Locate the cell with the specified text and output its (X, Y) center coordinate. 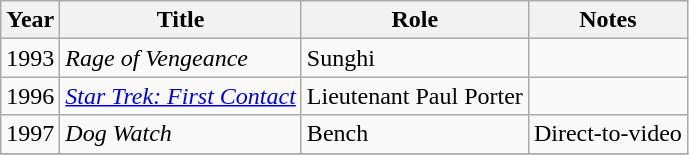
1996 (30, 96)
1997 (30, 134)
Role (414, 20)
Star Trek: First Contact (181, 96)
Notes (608, 20)
Bench (414, 134)
Rage of Vengeance (181, 58)
Direct-to-video (608, 134)
Sunghi (414, 58)
Dog Watch (181, 134)
Lieutenant Paul Porter (414, 96)
Year (30, 20)
Title (181, 20)
1993 (30, 58)
